Return the [x, y] coordinate for the center point of the cell that contains the specified text.  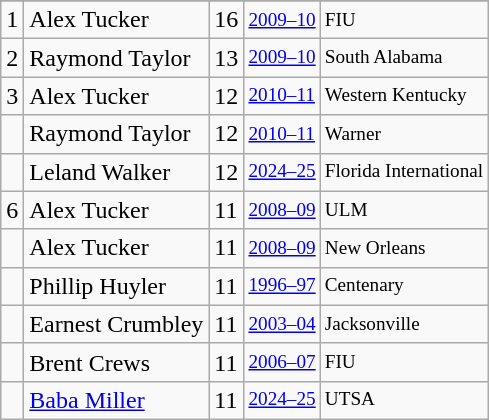
New Orleans [404, 248]
ULM [404, 210]
Warner [404, 134]
2003–04 [282, 324]
Earnest Crumbley [116, 324]
Leland Walker [116, 172]
Centenary [404, 286]
6 [12, 210]
16 [226, 20]
Western Kentucky [404, 96]
13 [226, 58]
Baba Miller [116, 400]
Phillip Huyler [116, 286]
2 [12, 58]
UTSA [404, 400]
South Alabama [404, 58]
Florida International [404, 172]
3 [12, 96]
Brent Crews [116, 362]
Jacksonville [404, 324]
1 [12, 20]
1996–97 [282, 286]
2006–07 [282, 362]
